Pinpoint the cell where the given text exists, returning its (X, Y) midpoint coordinate. 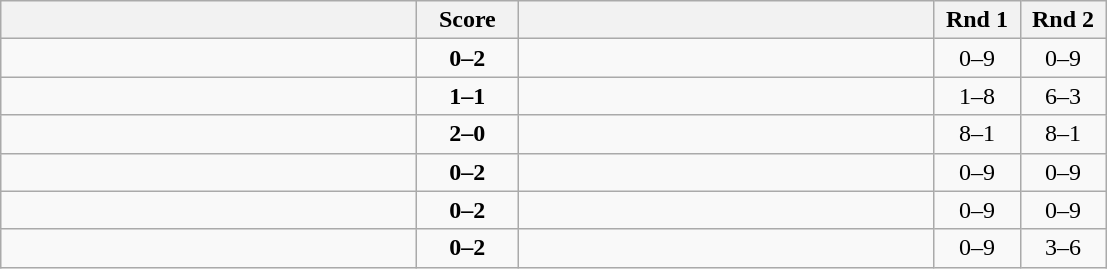
Rnd 1 (977, 20)
2–0 (468, 134)
Score (468, 20)
1–8 (977, 96)
1–1 (468, 96)
6–3 (1063, 96)
3–6 (1063, 248)
Rnd 2 (1063, 20)
